Determine the (X, Y) coordinate at the center of the cell enclosing the given text.  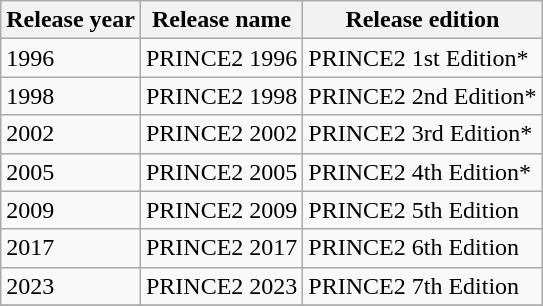
1998 (71, 96)
PRINCE2 3rd Edition* (422, 134)
PRINCE2 2002 (221, 134)
PRINCE2 6th Edition (422, 248)
Release edition (422, 20)
PRINCE2 4th Edition* (422, 172)
2005 (71, 172)
PRINCE2 1st Edition* (422, 58)
PRINCE2 1996 (221, 58)
PRINCE2 2005 (221, 172)
PRINCE2 2nd Edition* (422, 96)
PRINCE2 5th Edition (422, 210)
PRINCE2 2023 (221, 286)
Release name (221, 20)
2023 (71, 286)
PRINCE2 1998 (221, 96)
PRINCE2 7th Edition (422, 286)
PRINCE2 2017 (221, 248)
PRINCE2 2009 (221, 210)
Release year (71, 20)
2002 (71, 134)
2017 (71, 248)
1996 (71, 58)
2009 (71, 210)
